For the text-containing cell, return its midpoint in [X, Y] coordinate format. 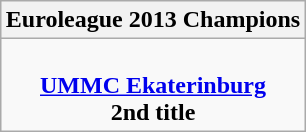
UMMC Ekaterinburg 2nd title [152, 85]
Euroleague 2013 Champions [152, 20]
